Output the (x, y) coordinate of the center of the cell containing the given text.  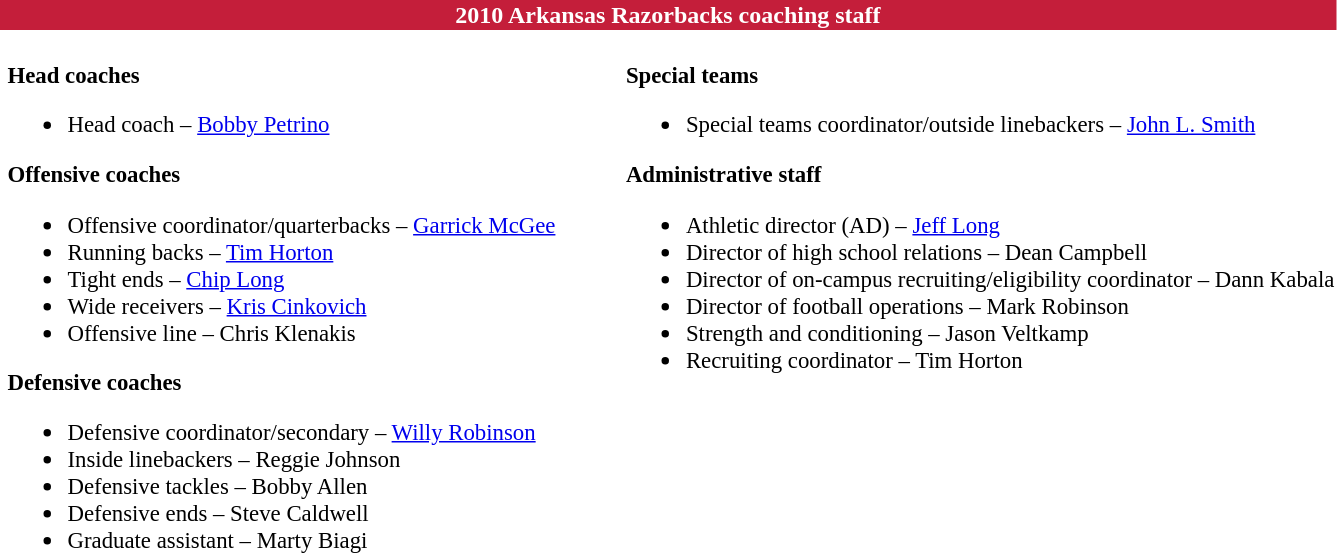
2010 Arkansas Razorbacks coaching staff (668, 15)
